Identify which cell holds the provided text, then report its (X, Y) central coordinate. 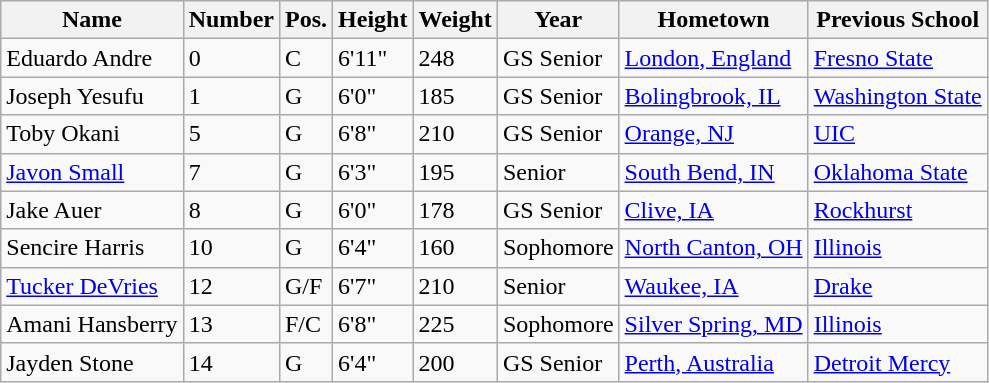
248 (455, 58)
Joseph Yesufu (92, 96)
Drake (898, 286)
C (306, 58)
Tucker DeVries (92, 286)
185 (455, 96)
Hometown (714, 20)
200 (455, 362)
Name (92, 20)
Toby Okani (92, 134)
6'3" (373, 172)
South Bend, IN (714, 172)
Silver Spring, MD (714, 324)
12 (231, 286)
Fresno State (898, 58)
Previous School (898, 20)
G/F (306, 286)
6'7" (373, 286)
Sencire Harris (92, 248)
North Canton, OH (714, 248)
London, England (714, 58)
Waukee, IA (714, 286)
Orange, NJ (714, 134)
178 (455, 210)
Height (373, 20)
8 (231, 210)
0 (231, 58)
Year (558, 20)
7 (231, 172)
Detroit Mercy (898, 362)
Pos. (306, 20)
13 (231, 324)
Rockhurst (898, 210)
160 (455, 248)
5 (231, 134)
UIC (898, 134)
Jake Auer (92, 210)
Eduardo Andre (92, 58)
Weight (455, 20)
225 (455, 324)
Jayden Stone (92, 362)
14 (231, 362)
10 (231, 248)
Washington State (898, 96)
Bolingbrook, IL (714, 96)
Clive, IA (714, 210)
Oklahoma State (898, 172)
6'11" (373, 58)
Perth, Australia (714, 362)
Javon Small (92, 172)
1 (231, 96)
F/C (306, 324)
Number (231, 20)
195 (455, 172)
Amani Hansberry (92, 324)
